Pinpoint the cell where the given text exists, returning its (X, Y) midpoint coordinate. 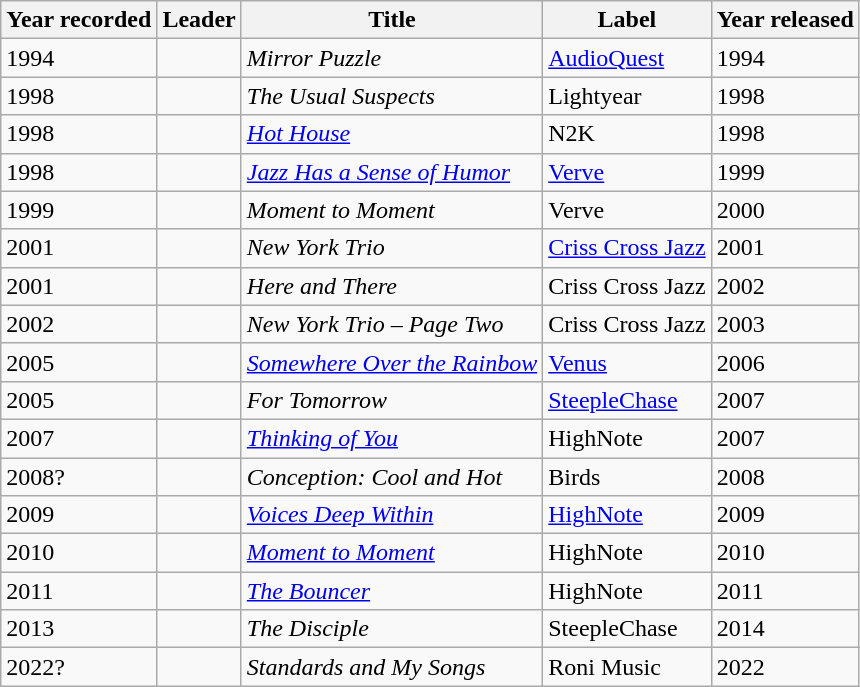
Birds (627, 477)
Lightyear (627, 96)
Roni Music (627, 667)
N2K (627, 134)
Conception: Cool and Hot (392, 477)
2006 (785, 362)
Year released (785, 20)
The Bouncer (392, 591)
Leader (199, 20)
Jazz Has a Sense of Humor (392, 172)
Title (392, 20)
2022 (785, 667)
Standards and My Songs (392, 667)
2008 (785, 477)
2003 (785, 324)
Venus (627, 362)
New York Trio (392, 248)
For Tomorrow (392, 400)
Hot House (392, 134)
2008? (79, 477)
Mirror Puzzle (392, 58)
New York Trio – Page Two (392, 324)
Here and There (392, 286)
2013 (79, 629)
2000 (785, 210)
2022? (79, 667)
The Disciple (392, 629)
Year recorded (79, 20)
Thinking of You (392, 438)
Somewhere Over the Rainbow (392, 362)
2014 (785, 629)
Label (627, 20)
AudioQuest (627, 58)
Voices Deep Within (392, 515)
The Usual Suspects (392, 96)
